Search for the cell housing the specified text and yield its (x, y) center coordinate. 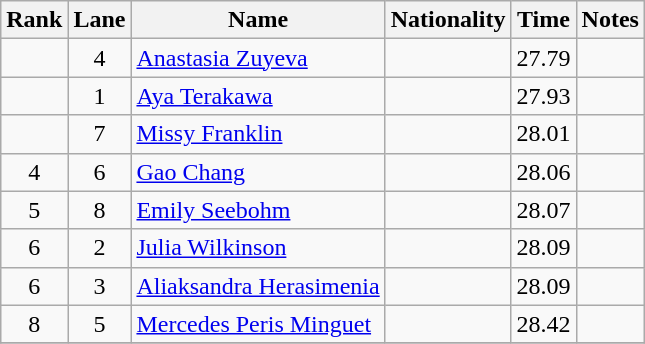
Time (544, 20)
Nationality (448, 20)
Anastasia Zuyeva (258, 58)
27.79 (544, 58)
Mercedes Peris Minguet (258, 324)
Aliaksandra Herasimenia (258, 286)
Notes (610, 20)
Gao Chang (258, 172)
1 (100, 96)
Lane (100, 20)
Rank (34, 20)
28.07 (544, 210)
3 (100, 286)
Emily Seebohm (258, 210)
28.01 (544, 134)
2 (100, 248)
Name (258, 20)
28.06 (544, 172)
Missy Franklin (258, 134)
27.93 (544, 96)
Aya Terakawa (258, 96)
7 (100, 134)
28.42 (544, 324)
Julia Wilkinson (258, 248)
